Determine the (x, y) coordinate at the center of the cell enclosing the given text.  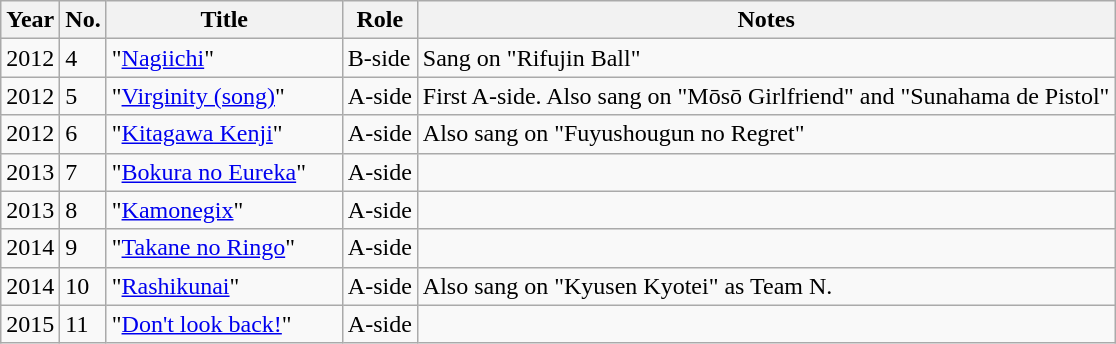
9 (83, 248)
Year (30, 20)
7 (83, 172)
B-side (380, 58)
"Don't look back!" (224, 324)
2015 (30, 324)
Also sang on "Fuyushougun no Regret" (766, 134)
"Kamonegix" (224, 210)
"Rashikunai" (224, 286)
Also sang on "Kyusen Kyotei" as Team N. (766, 286)
Sang on "Rifujin Ball" (766, 58)
"Bokura no Eureka" (224, 172)
4 (83, 58)
8 (83, 210)
No. (83, 20)
First A-side. Also sang on "Mōsō Girlfriend" and "Sunahama de Pistol" (766, 96)
Role (380, 20)
10 (83, 286)
"Virginity (song)" (224, 96)
"Nagiichi" (224, 58)
"Takane no Ringo" (224, 248)
Title (224, 20)
"Kitagawa Kenji" (224, 134)
11 (83, 324)
5 (83, 96)
Notes (766, 20)
6 (83, 134)
